Locate the cell with the specified text and output its (X, Y) center coordinate. 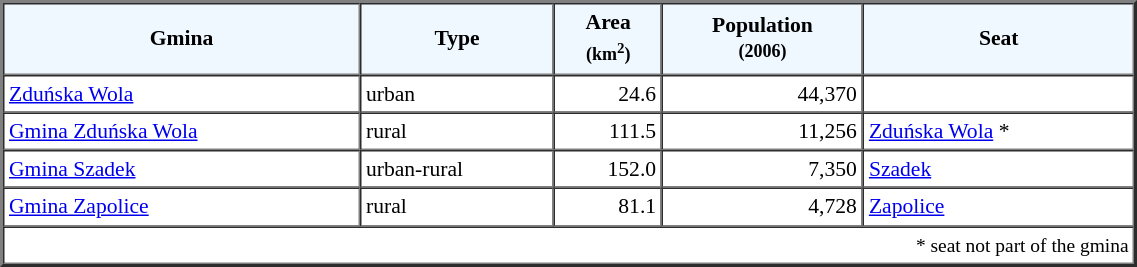
Gmina Szadek (182, 169)
Zduńska Wola (182, 93)
Seat (999, 38)
Zduńska Wola * (999, 131)
Gmina Zapolice (182, 207)
* seat not part of the gmina (569, 245)
Type (457, 38)
4,728 (762, 207)
urban-rural (457, 169)
Zapolice (999, 207)
44,370 (762, 93)
Gmina Zduńska Wola (182, 131)
7,350 (762, 169)
Area(km2) (608, 38)
11,256 (762, 131)
Population(2006) (762, 38)
Szadek (999, 169)
111.5 (608, 131)
urban (457, 93)
Gmina (182, 38)
152.0 (608, 169)
81.1 (608, 207)
24.6 (608, 93)
